Provide the [x, y] coordinate of the cell's center where the given text is located.  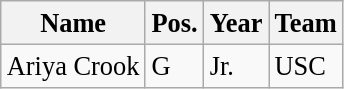
Ariya Crook [74, 66]
G [174, 66]
Year [236, 22]
Pos. [174, 22]
Jr. [236, 66]
Team [306, 22]
Name [74, 22]
USC [306, 66]
